Scan for the cell matching the given text and deliver its [X, Y] coordinate at center. 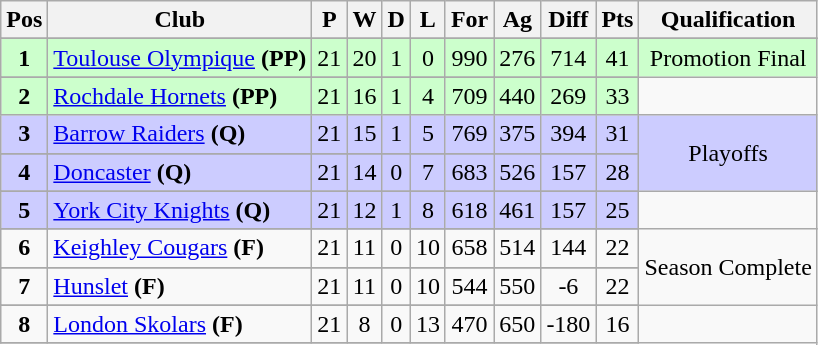
990 [469, 58]
276 [518, 58]
2 [24, 96]
550 [518, 286]
3 [24, 134]
514 [518, 248]
440 [518, 96]
6 [24, 248]
526 [518, 172]
York City Knights (Q) [180, 210]
14 [364, 172]
-6 [568, 286]
W [364, 20]
Pos [24, 20]
Promotion Final [728, 58]
709 [469, 96]
P [330, 20]
20 [364, 58]
Diff [568, 20]
394 [568, 134]
470 [469, 324]
144 [568, 248]
D [396, 20]
Playoffs [728, 153]
28 [618, 172]
714 [568, 58]
683 [469, 172]
Season Complete [728, 267]
Doncaster (Q) [180, 172]
41 [618, 58]
Club [180, 20]
375 [518, 134]
Ag [518, 20]
25 [618, 210]
269 [568, 96]
769 [469, 134]
658 [469, 248]
618 [469, 210]
33 [618, 96]
Toulouse Olympique (PP) [180, 58]
Pts [618, 20]
31 [618, 134]
Keighley Cougars (F) [180, 248]
-180 [568, 324]
Qualification [728, 20]
13 [428, 324]
15 [364, 134]
Barrow Raiders (Q) [180, 134]
544 [469, 286]
Hunslet (F) [180, 286]
Rochdale Hornets (PP) [180, 96]
461 [518, 210]
650 [518, 324]
London Skolars (F) [180, 324]
L [428, 20]
12 [364, 210]
For [469, 20]
